From the cell containing the given text, extract its center point as (X, Y) coordinate. 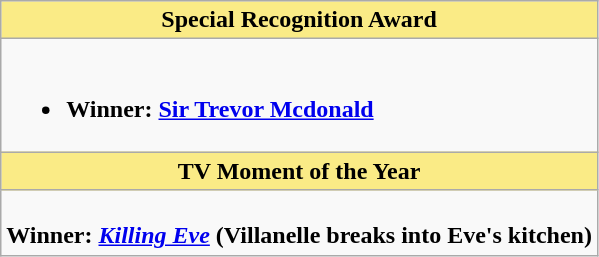
Special Recognition Award (300, 20)
TV Moment of the Year (300, 171)
Winner: Sir Trevor Mcdonald (300, 96)
Winner: Killing Eve (Villanelle breaks into Eve's kitchen) (300, 222)
